Scan for the cell matching the given text and deliver its (x, y) coordinate at center. 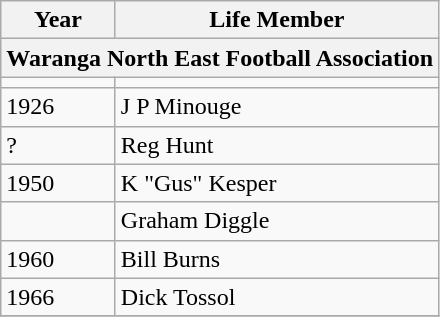
Life Member (276, 20)
Graham Diggle (276, 221)
Dick Tossol (276, 297)
1966 (58, 297)
1926 (58, 107)
1960 (58, 259)
? (58, 145)
Waranga North East Football Association (220, 58)
J P Minouge (276, 107)
Bill Burns (276, 259)
K "Gus" Kesper (276, 183)
Year (58, 20)
Reg Hunt (276, 145)
1950 (58, 183)
